Scan for the cell matching the given text and deliver its (X, Y) coordinate at center. 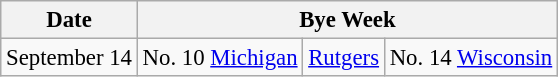
Bye Week (347, 20)
Rutgers (344, 58)
Date (69, 20)
No. 10 Michigan (220, 58)
No. 14 Wisconsin (470, 58)
September 14 (69, 58)
